Extract the (X, Y) coordinate from the center of the cell holding the provided text.  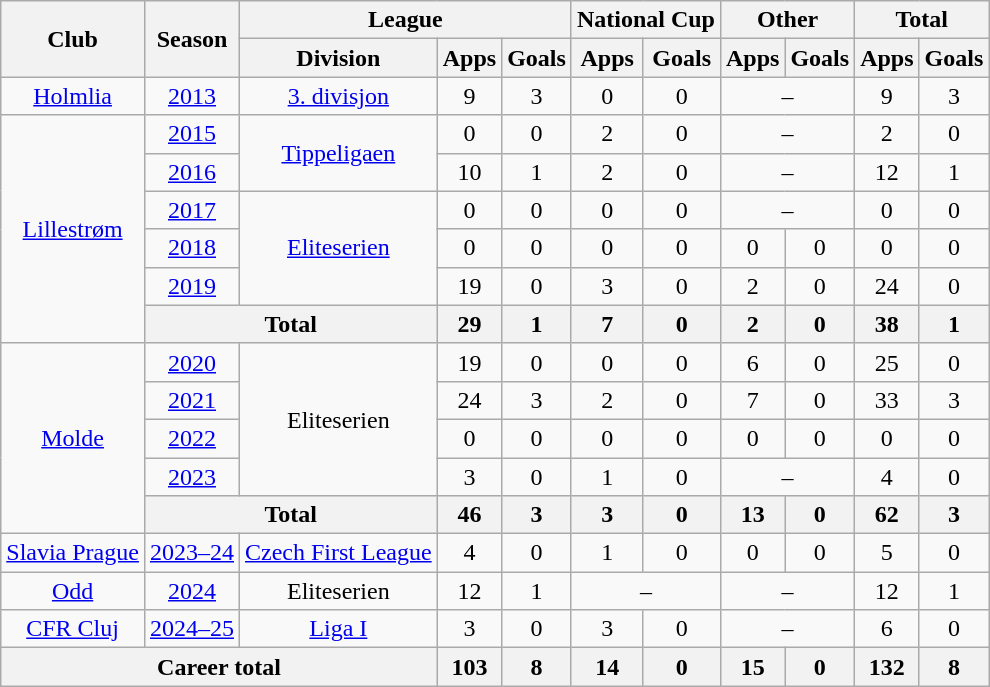
2013 (192, 96)
CFR Cluj (73, 629)
Club (73, 39)
2022 (192, 438)
Molde (73, 438)
46 (469, 515)
3. divisjon (339, 96)
29 (469, 324)
2015 (192, 134)
Career total (219, 667)
Division (339, 58)
13 (752, 515)
Odd (73, 591)
2019 (192, 286)
2024 (192, 591)
League (406, 20)
2016 (192, 172)
National Cup (646, 20)
38 (887, 324)
Other (787, 20)
103 (469, 667)
2020 (192, 362)
Season (192, 39)
2024–25 (192, 629)
14 (607, 667)
5 (887, 553)
15 (752, 667)
2023–24 (192, 553)
Liga I (339, 629)
132 (887, 667)
Slavia Prague (73, 553)
Czech First League (339, 553)
Lillestrøm (73, 229)
2021 (192, 400)
2018 (192, 248)
33 (887, 400)
Holmlia (73, 96)
2017 (192, 210)
62 (887, 515)
Tippeligaen (339, 153)
25 (887, 362)
10 (469, 172)
2023 (192, 477)
